Capture the cell that displays the provided text and extract its (X, Y) central coordinate. 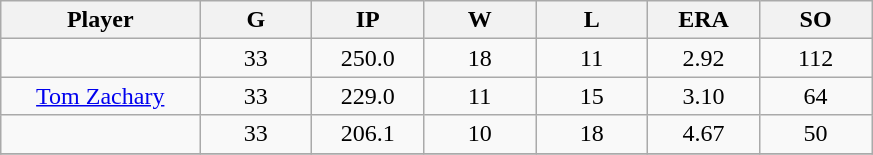
ERA (704, 20)
SO (816, 20)
229.0 (368, 96)
2.92 (704, 58)
Player (100, 20)
4.67 (704, 134)
15 (592, 96)
W (480, 20)
64 (816, 96)
Tom Zachary (100, 96)
206.1 (368, 134)
L (592, 20)
50 (816, 134)
112 (816, 58)
IP (368, 20)
250.0 (368, 58)
10 (480, 134)
G (256, 20)
3.10 (704, 96)
